Return (x, y) of the center of cell containing provided text 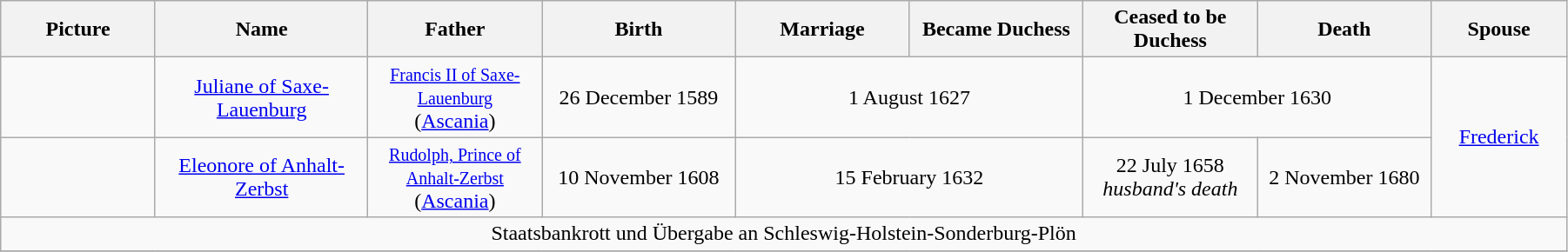
Francis II of Saxe-Lauenburg(Ascania) (455, 97)
1 August 1627 (909, 97)
26 December 1589 (639, 97)
Marriage (822, 30)
Spouse (1499, 30)
Death (1344, 30)
Frederick (1499, 137)
Birth (639, 30)
2 November 1680 (1344, 177)
Name (261, 30)
10 November 1608 (639, 177)
Picture (78, 30)
Became Duchess (996, 30)
Staatsbankrott und Übergabe an Schleswig-Holstein-Sonderburg-Plön (784, 234)
Rudolph, Prince of Anhalt-Zerbst(Ascania) (455, 177)
Juliane of Saxe-Lauenburg (261, 97)
22 July 1658husband's death (1170, 177)
Father (455, 30)
Eleonore of Anhalt-Zerbst (261, 177)
15 February 1632 (909, 177)
1 December 1630 (1257, 97)
Ceased to be Duchess (1170, 30)
